Scan for the cell matching the given text and deliver its (X, Y) coordinate at center. 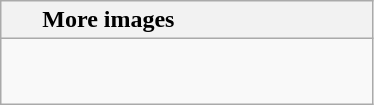
More images (186, 20)
